Return (x, y) of the center of cell containing provided text 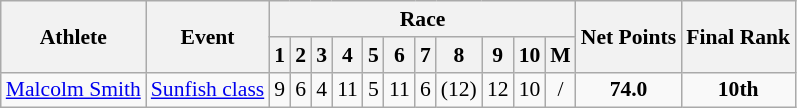
74.0 (628, 90)
Sunfish class (208, 90)
Malcolm Smith (74, 90)
Net Points (628, 36)
2 (300, 55)
1 (280, 55)
/ (560, 90)
Race (422, 19)
10th (738, 90)
7 (426, 55)
12 (498, 90)
(12) (459, 90)
M (560, 55)
Event (208, 36)
3 (322, 55)
8 (459, 55)
Final Rank (738, 36)
Athlete (74, 36)
